Pinpoint the cell where the given text exists, returning its [x, y] midpoint coordinate. 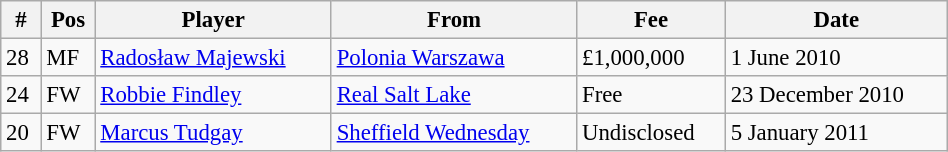
# [21, 20]
Undisclosed [652, 133]
Date [836, 20]
20 [21, 133]
Sheffield Wednesday [454, 133]
Marcus Tudgay [213, 133]
Robbie Findley [213, 95]
23 December 2010 [836, 95]
28 [21, 58]
£1,000,000 [652, 58]
24 [21, 95]
Pos [68, 20]
Real Salt Lake [454, 95]
Player [213, 20]
MF [68, 58]
Fee [652, 20]
5 January 2011 [836, 133]
Free [652, 95]
1 June 2010 [836, 58]
From [454, 20]
Radosław Majewski [213, 58]
Polonia Warszawa [454, 58]
